Extract the [x, y] coordinate from the center of the cell holding the provided text.  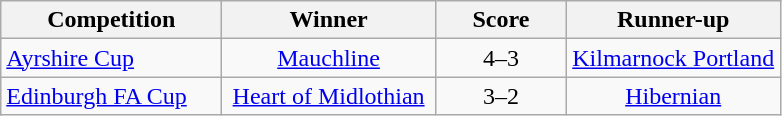
Ayrshire Cup [112, 58]
Edinburgh FA Cup [112, 96]
Kilmarnock Portland [673, 58]
Runner-up [673, 20]
4–3 [500, 58]
Score [500, 20]
Winner [329, 20]
Heart of Midlothian [329, 96]
Competition [112, 20]
3–2 [500, 96]
Mauchline [329, 58]
Hibernian [673, 96]
